Return the [x, y] coordinate for the center point of the cell that contains the specified text.  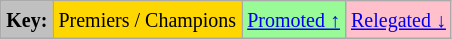
Key: [27, 20]
Relegated ↓ [398, 20]
Premiers / Champions [148, 20]
Promoted ↑ [294, 20]
